Determine the [x, y] coordinate at the center of the cell enclosing the given text.  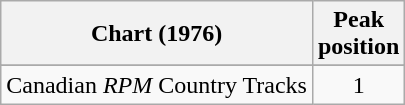
Peakposition [358, 34]
Chart (1976) [157, 34]
Canadian RPM Country Tracks [157, 85]
1 [358, 85]
